Identify which cell holds the provided text, then report its [x, y] central coordinate. 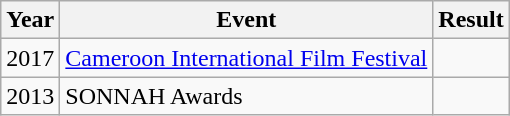
2013 [30, 96]
Event [246, 20]
Year [30, 20]
SONNAH Awards [246, 96]
Result [471, 20]
2017 [30, 58]
Cameroon International Film Festival [246, 58]
